Output the (X, Y) coordinate of the center of the cell containing the given text.  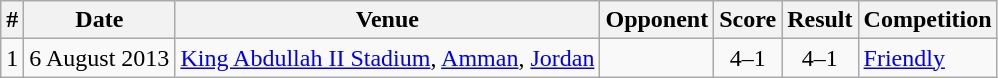
Date (100, 20)
King Abdullah II Stadium, Amman, Jordan (388, 58)
Score (748, 20)
Competition (928, 20)
Opponent (657, 20)
1 (12, 58)
Result (820, 20)
# (12, 20)
6 August 2013 (100, 58)
Friendly (928, 58)
Venue (388, 20)
